From the cell containing the given text, extract its center point as (X, Y) coordinate. 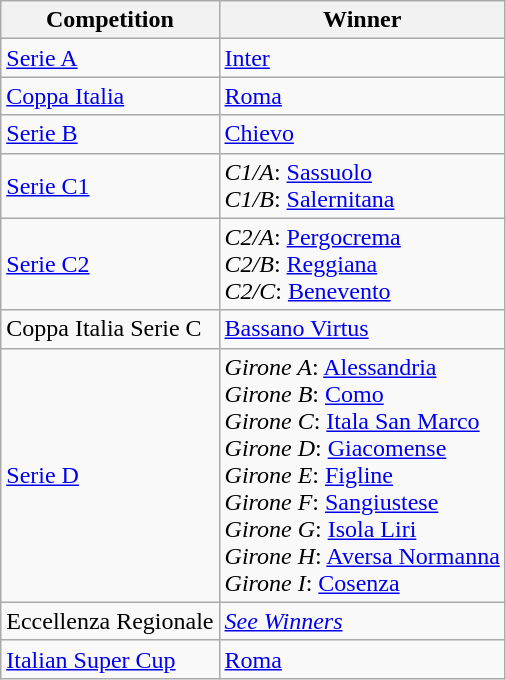
Italian Super Cup (110, 659)
Coppa Italia (110, 96)
C2/A: PergocremaC2/B: ReggianaC2/C: Benevento (362, 264)
C1/A: SassuoloC1/B: Salernitana (362, 186)
Serie A (110, 58)
Serie D (110, 475)
Eccellenza Regionale (110, 621)
Chievo (362, 134)
Bassano Virtus (362, 329)
Inter (362, 58)
Serie B (110, 134)
Winner (362, 20)
See Winners (362, 621)
Serie C2 (110, 264)
Competition (110, 20)
Serie C1 (110, 186)
Coppa Italia Serie C (110, 329)
